Search for the cell housing the specified text and yield its [X, Y] center coordinate. 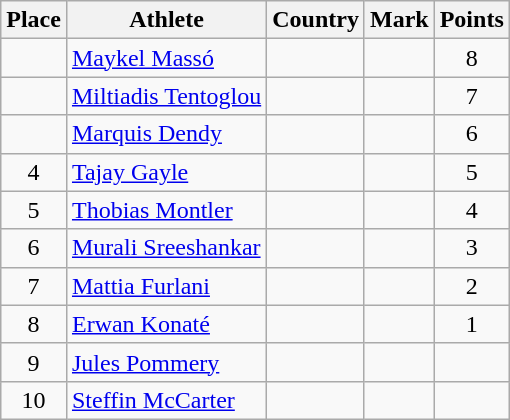
10 [34, 400]
Jules Pommery [166, 362]
Place [34, 20]
Miltiadis Tentoglou [166, 96]
3 [472, 248]
1 [472, 324]
Thobias Montler [166, 210]
Country [316, 20]
Marquis Dendy [166, 134]
Tajay Gayle [166, 172]
9 [34, 362]
Athlete [166, 20]
Mark [399, 20]
Murali Sreeshankar [166, 248]
Maykel Massó [166, 58]
Mattia Furlani [166, 286]
Steffin McCarter [166, 400]
Points [472, 20]
2 [472, 286]
Erwan Konaté [166, 324]
